For the text-containing cell, return its midpoint in (x, y) coordinate format. 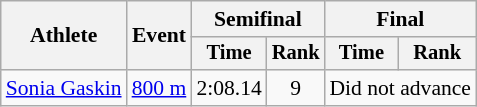
Athlete (64, 36)
Event (160, 36)
800 m (160, 88)
Did not advance (400, 88)
2:08.14 (228, 88)
9 (296, 88)
Semifinal (258, 19)
Final (400, 19)
Sonia Gaskin (64, 88)
